Provide the [x, y] coordinate of the cell's center where the given text is located.  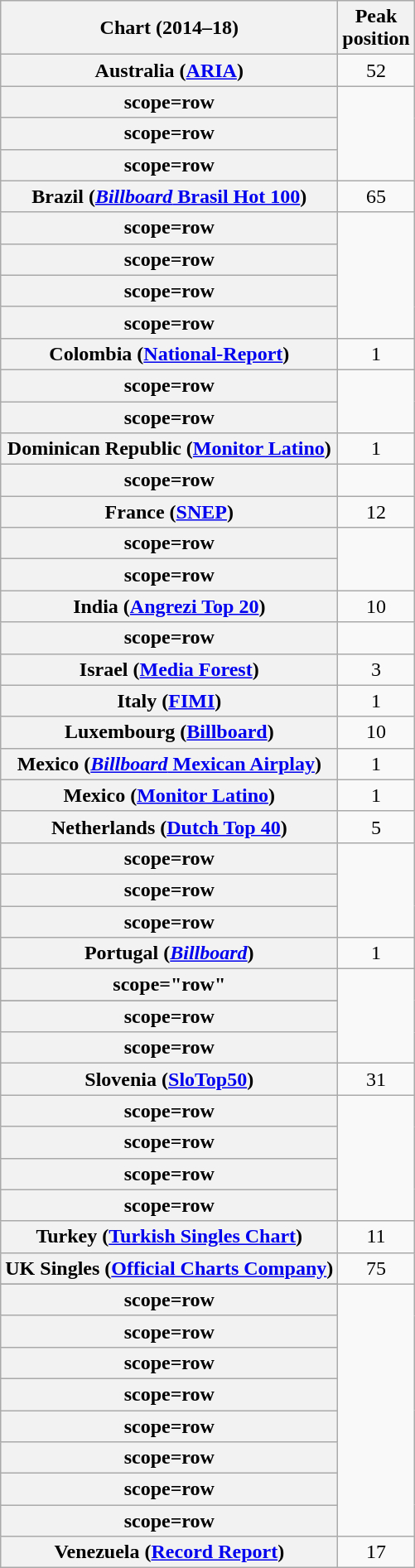
Turkey (Turkish Singles Chart) [169, 1237]
Slovenia (SloTop50) [169, 1079]
12 [376, 512]
3 [376, 669]
5 [376, 827]
Venezuela (Record Report) [169, 1552]
France (SNEP) [169, 512]
Mexico (Billboard Mexican Airplay) [169, 764]
17 [376, 1552]
Italy (FIMI) [169, 701]
Peakposition [376, 28]
scope="row" [169, 985]
Dominican Republic (Monitor Latino) [169, 449]
31 [376, 1079]
Israel (Media Forest) [169, 669]
65 [376, 196]
Mexico (Monitor Latino) [169, 795]
UK Singles (Official Charts Company) [169, 1268]
India (Angrezi Top 20) [169, 606]
11 [376, 1237]
Brazil (Billboard Brasil Hot 100) [169, 196]
Colombia (National-Report) [169, 354]
Chart (2014–18) [169, 28]
75 [376, 1268]
52 [376, 70]
Portugal (Billboard) [169, 953]
Netherlands (Dutch Top 40) [169, 827]
Luxembourg (Billboard) [169, 732]
Australia (ARIA) [169, 70]
